Determine the (x, y) coordinate at the center of the cell enclosing the given text.  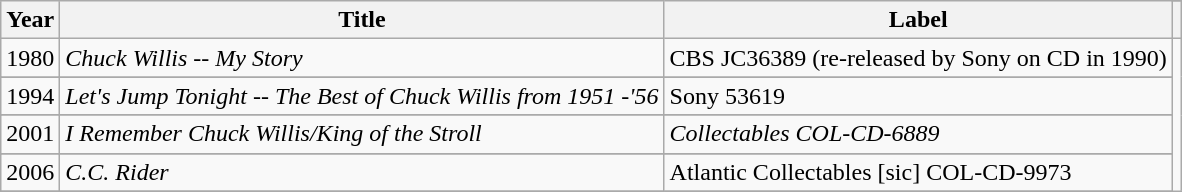
C.C. Rider (362, 172)
1980 (30, 58)
1994 (30, 96)
Let's Jump Tonight -- The Best of Chuck Willis from 1951 -'56 (362, 96)
Year (30, 20)
CBS JC36389 (re-released by Sony on CD in 1990) (918, 58)
2001 (30, 134)
Title (362, 20)
2006 (30, 172)
Sony 53619 (918, 96)
Chuck Willis -- My Story (362, 58)
I Remember Chuck Willis/King of the Stroll (362, 134)
Collectables COL-CD-6889 (918, 134)
Atlantic Collectables [sic] COL-CD-9973 (918, 172)
Label (918, 20)
